For the text-containing cell, return its midpoint in (X, Y) coordinate format. 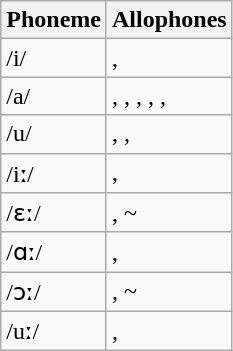
, , (169, 134)
/a/ (54, 96)
/ɑː/ (54, 252)
Phoneme (54, 20)
/ɛː/ (54, 213)
Allophones (169, 20)
, , , , , (169, 96)
/ɔː/ (54, 292)
/uː/ (54, 331)
/iː/ (54, 173)
/i/ (54, 58)
/u/ (54, 134)
